Extract the (X, Y) coordinate from the center of the cell holding the provided text.  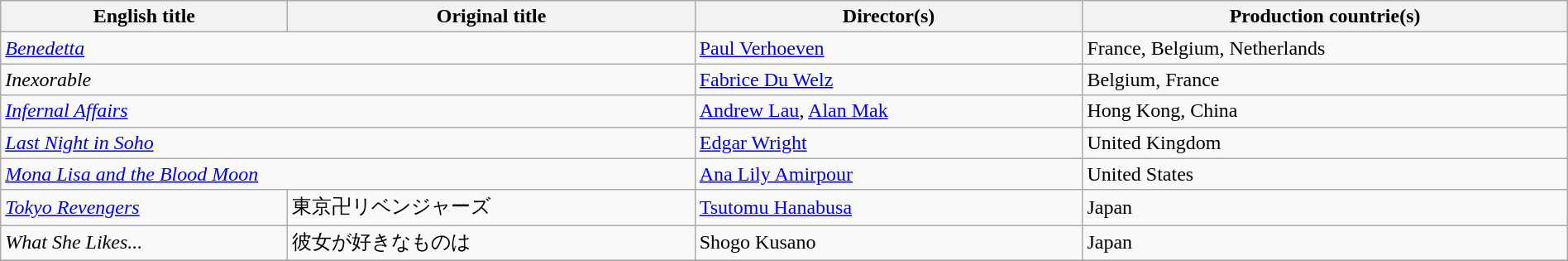
Production countrie(s) (1325, 17)
彼女が好きなものは (491, 244)
Benedetta (347, 48)
Last Night in Soho (347, 143)
France, Belgium, Netherlands (1325, 48)
English title (144, 17)
United States (1325, 174)
Andrew Lau, Alan Mak (888, 111)
Mona Lisa and the Blood Moon (347, 174)
What She Likes... (144, 244)
Paul Verhoeven (888, 48)
Fabrice Du Welz (888, 80)
Tokyo Revengers (144, 207)
Infernal Affairs (347, 111)
Original title (491, 17)
Hong Kong, China (1325, 111)
Edgar Wright (888, 143)
Inexorable (347, 80)
Shogo Kusano (888, 244)
Tsutomu Hanabusa (888, 207)
Director(s) (888, 17)
United Kingdom (1325, 143)
Belgium, France (1325, 80)
Ana Lily Amirpour (888, 174)
東京卍リベンジャーズ (491, 207)
